Return the [X, Y] coordinate for the center point of the cell that contains the specified text.  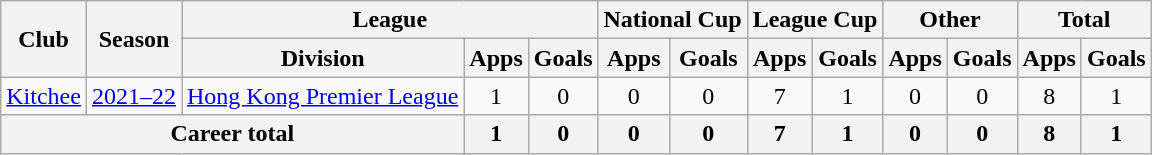
National Cup [672, 20]
Hong Kong Premier League [323, 96]
League [390, 20]
Other [950, 20]
Division [323, 58]
Total [1084, 20]
Season [134, 39]
Career total [232, 134]
2021–22 [134, 96]
League Cup [815, 20]
Club [44, 39]
Kitchee [44, 96]
